Extract the (X, Y) coordinate from the center of the cell holding the provided text.  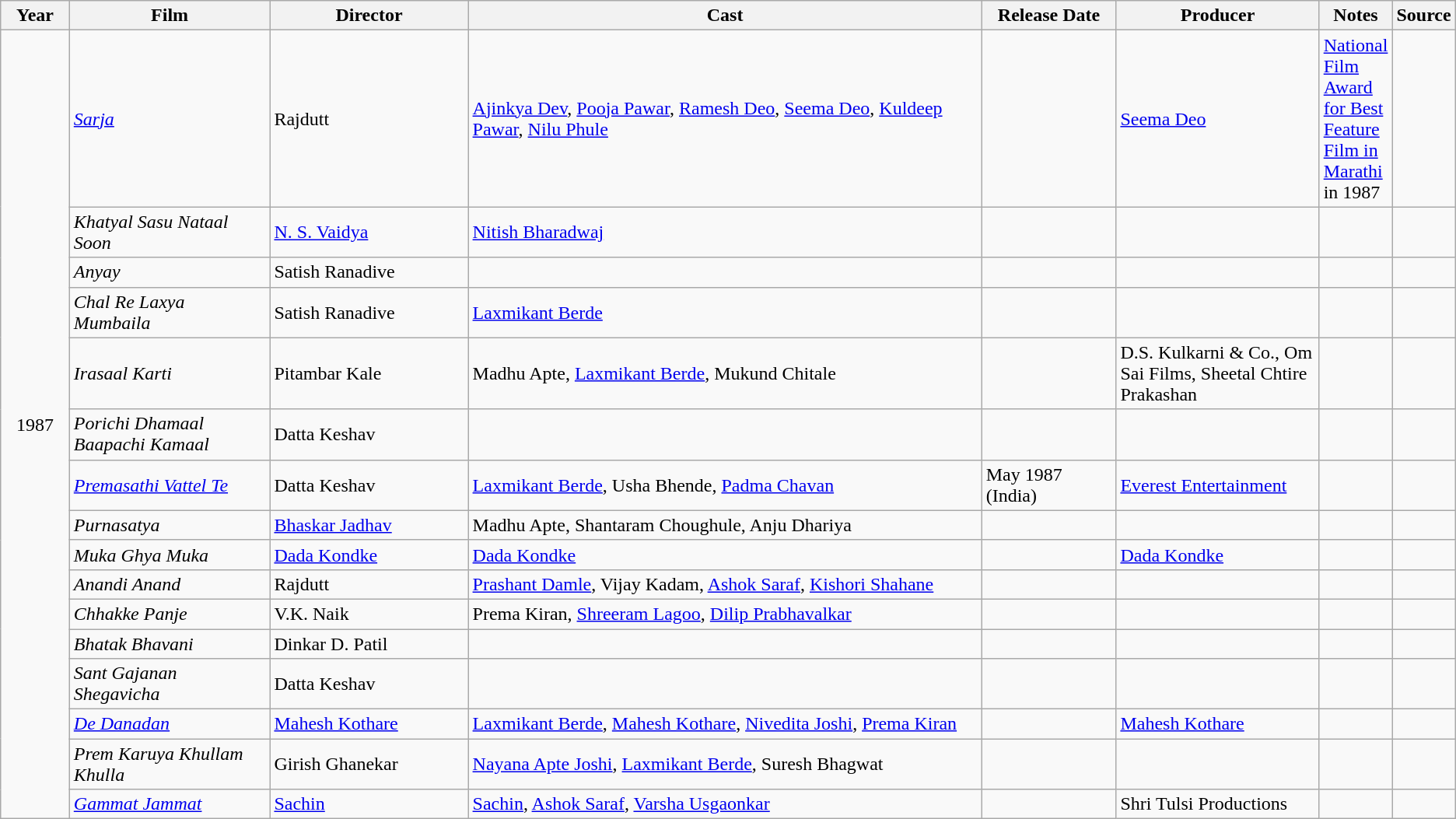
Sarja (170, 118)
Porichi Dhamaal Baapachi Kamaal (170, 434)
V.K. Naik (369, 614)
Ajinkya Dev, Pooja Pawar, Ramesh Deo, Seema Deo, Kuldeep Pawar, Nilu Phule (725, 118)
Everest Entertainment (1218, 485)
Anandi Anand (170, 584)
Bhaskar Jadhav (369, 525)
Nayana Apte Joshi, Laxmikant Berde, Suresh Bhagwat (725, 764)
National Film Award for Best Feature Film in Marathi in 1987 (1356, 118)
Madhu Apte, Laxmikant Berde, Mukund Chitale (725, 373)
Irasaal Karti (170, 373)
Premasathi Vattel Te (170, 485)
Prema Kiran, Shreeram Lagoo, Dilip Prabhavalkar (725, 614)
Producer (1218, 16)
D.S. Kulkarni & Co., Om Sai Films, Sheetal Chtire Prakashan (1218, 373)
Dinkar D. Patil (369, 643)
Notes (1356, 16)
N. S. Vaidya (369, 232)
Director (369, 16)
Sachin, Ashok Saraf, Varsha Usgaonkar (725, 804)
Laxmikant Berde (725, 313)
De Danadan (170, 724)
Shri Tulsi Productions (1218, 804)
Source (1423, 16)
Sachin (369, 804)
May 1987 (India) (1048, 485)
Film (170, 16)
Bhatak Bhavani (170, 643)
Prashant Damle, Vijay Kadam, Ashok Saraf, Kishori Shahane (725, 584)
Seema Deo (1218, 118)
Nitish Bharadwaj (725, 232)
Year (36, 16)
Anyay (170, 272)
Laxmikant Berde, Mahesh Kothare, Nivedita Joshi, Prema Kiran (725, 724)
Girish Ghanekar (369, 764)
Gammat Jammat (170, 804)
Sant Gajanan Shegavicha (170, 684)
Laxmikant Berde, Usha Bhende, Padma Chavan (725, 485)
Madhu Apte, Shantaram Choughule, Anju Dhariya (725, 525)
Chhakke Panje (170, 614)
Purnasatya (170, 525)
Cast (725, 16)
Muka Ghya Muka (170, 555)
Chal Re Laxya Mumbaila (170, 313)
Release Date (1048, 16)
Prem Karuya Khullam Khulla (170, 764)
1987 (36, 425)
Khatyal Sasu Nataal Soon (170, 232)
Pitambar Kale (369, 373)
